Scan for the cell matching the given text and deliver its [X, Y] coordinate at center. 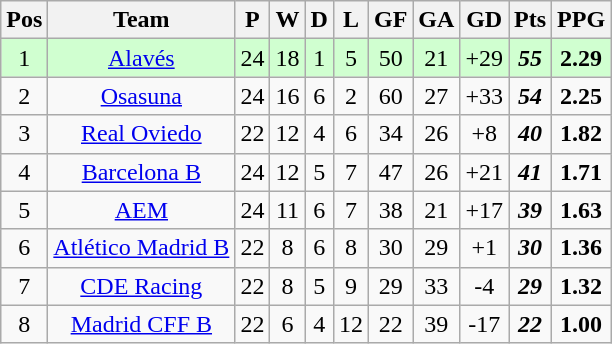
2.29 [582, 58]
AEM [142, 210]
55 [530, 58]
60 [390, 96]
Team [142, 20]
W [288, 20]
34 [390, 134]
+21 [484, 172]
-17 [484, 324]
27 [436, 96]
50 [390, 58]
18 [288, 58]
38 [390, 210]
D [319, 20]
41 [530, 172]
L [350, 20]
Osasuna [142, 96]
CDE Racing [142, 286]
1.32 [582, 286]
3 [24, 134]
Atlético Madrid B [142, 248]
47 [390, 172]
40 [530, 134]
Alavés [142, 58]
+1 [484, 248]
GF [390, 20]
P [252, 20]
54 [530, 96]
GD [484, 20]
+33 [484, 96]
+8 [484, 134]
+29 [484, 58]
+17 [484, 210]
Pos [24, 20]
16 [288, 96]
1.36 [582, 248]
PPG [582, 20]
2.25 [582, 96]
1.00 [582, 324]
1.71 [582, 172]
Barcelona B [142, 172]
Real Oviedo [142, 134]
9 [350, 286]
Madrid CFF B [142, 324]
11 [288, 210]
1.63 [582, 210]
-4 [484, 286]
GA [436, 20]
Pts [530, 20]
1.82 [582, 134]
33 [436, 286]
